Pinpoint the cell where the given text exists, returning its (X, Y) midpoint coordinate. 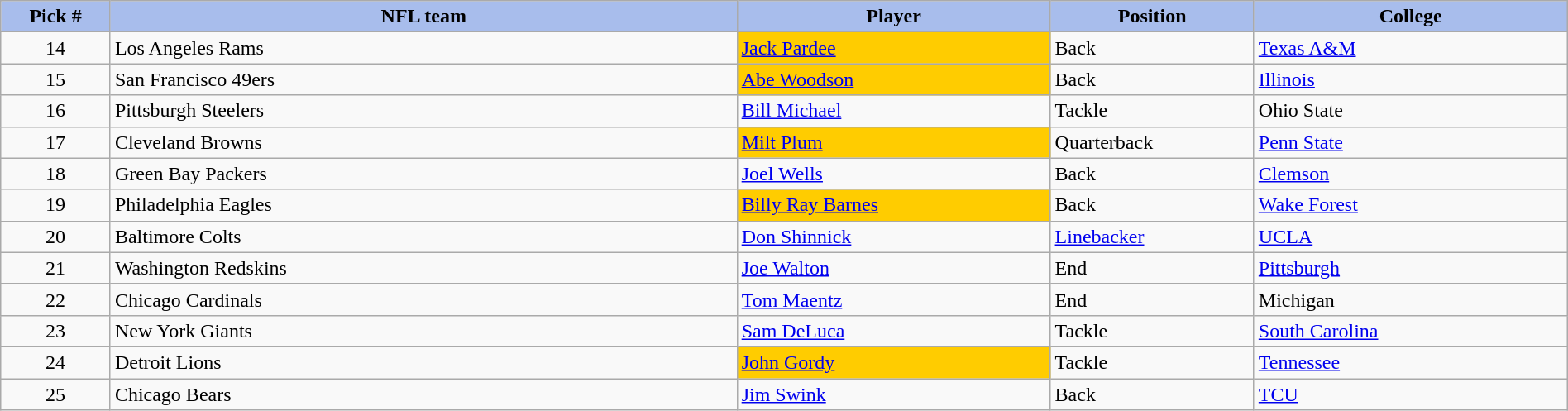
16 (56, 111)
Quarterback (1152, 142)
Linebacker (1152, 237)
South Carolina (1411, 331)
UCLA (1411, 237)
New York Giants (423, 331)
Pick # (56, 17)
Michigan (1411, 299)
John Gordy (893, 362)
San Francisco 49ers (423, 79)
Tom Maentz (893, 299)
Milt Plum (893, 142)
Position (1152, 17)
20 (56, 237)
Green Bay Packers (423, 174)
23 (56, 331)
Abe Woodson (893, 79)
Los Angeles Rams (423, 48)
Pittsburgh (1411, 268)
Cleveland Browns (423, 142)
19 (56, 205)
Washington Redskins (423, 268)
Don Shinnick (893, 237)
TCU (1411, 394)
Chicago Bears (423, 394)
Bill Michael (893, 111)
21 (56, 268)
Philadelphia Eagles (423, 205)
Pittsburgh Steelers (423, 111)
Ohio State (1411, 111)
Tennessee (1411, 362)
Joe Walton (893, 268)
Jack Pardee (893, 48)
Sam DeLuca (893, 331)
14 (56, 48)
Penn State (1411, 142)
NFL team (423, 17)
Joel Wells (893, 174)
18 (56, 174)
Clemson (1411, 174)
15 (56, 79)
17 (56, 142)
Wake Forest (1411, 205)
Illinois (1411, 79)
College (1411, 17)
24 (56, 362)
Texas A&M (1411, 48)
Billy Ray Barnes (893, 205)
Detroit Lions (423, 362)
Chicago Cardinals (423, 299)
Jim Swink (893, 394)
Baltimore Colts (423, 237)
Player (893, 17)
22 (56, 299)
25 (56, 394)
